Pinpoint the cell where the given text exists, returning its [X, Y] midpoint coordinate. 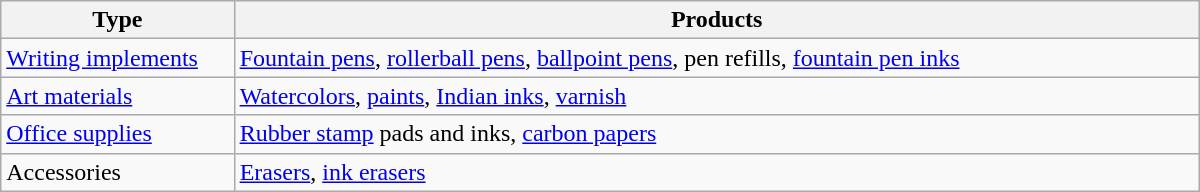
Watercolors, paints, Indian inks, varnish [716, 96]
Art materials [118, 96]
Products [716, 20]
Office supplies [118, 134]
Rubber stamp pads and inks, carbon papers [716, 134]
Erasers, ink erasers [716, 172]
Accessories [118, 172]
Writing implements [118, 58]
Fountain pens, rollerball pens, ballpoint pens, pen refills, fountain pen inks [716, 58]
Type [118, 20]
